Scan for the cell matching the given text and deliver its [x, y] coordinate at center. 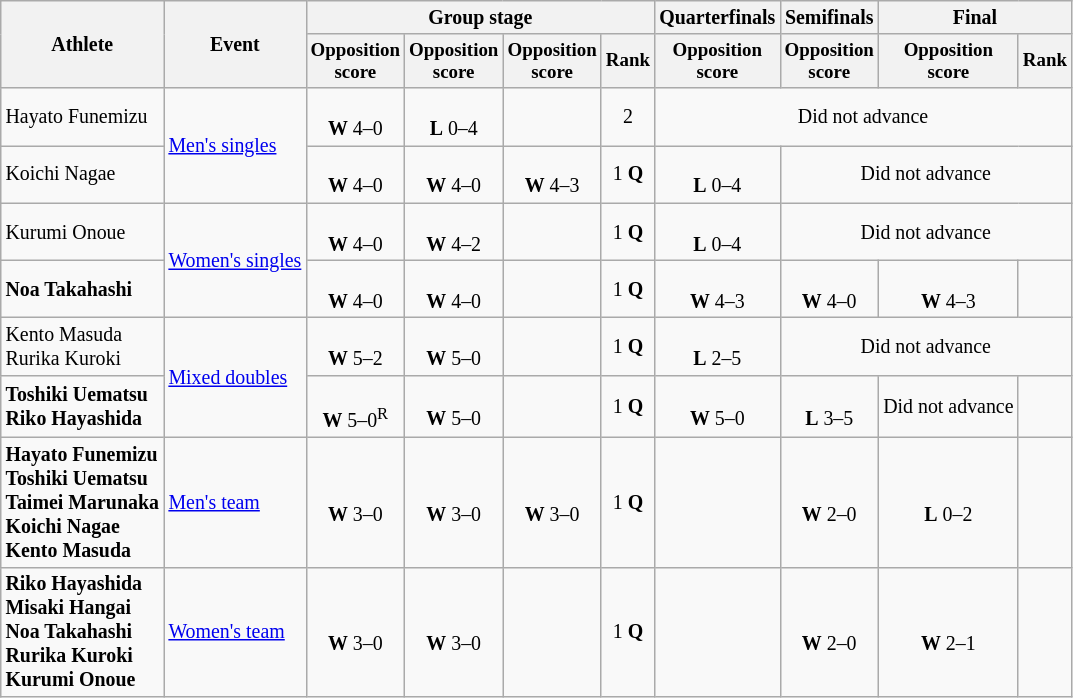
Riko HayashidaMisaki HangaiNoa TakahashiRurika KurokiKurumi Onoue [82, 632]
W 5–2 [355, 346]
Semifinals [829, 18]
Men's team [235, 502]
W 4–2 [453, 232]
Kento MasudaRurika Kuroki [82, 346]
Mixed doubles [235, 378]
Women's singles [235, 260]
W 5–0R [355, 408]
L 0–2 [948, 502]
2 [628, 116]
Koichi Nagae [82, 174]
L 3–5 [829, 408]
Hayato Funemizu [82, 116]
Women's team [235, 632]
Kurumi Onoue [82, 232]
W 2–1 [948, 632]
Event [235, 44]
Toshiki UematsuRiko Hayashida [82, 408]
Hayato FunemizuToshiki UematsuTaimei MarunakaKoichi NagaeKento Masuda [82, 502]
Men's singles [235, 146]
Group stage [480, 18]
Noa Takahashi [82, 290]
Athlete [82, 44]
Quarterfinals [718, 18]
L 2–5 [718, 346]
Final [974, 18]
